Determine the [X, Y] coordinate at the center of the cell enclosing the given text.  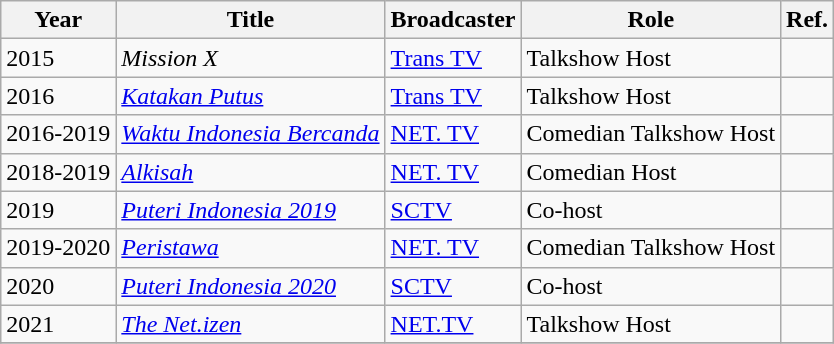
Broadcaster [453, 20]
2015 [58, 58]
2021 [58, 324]
Comedian Host [651, 172]
Peristawa [250, 248]
2019-2020 [58, 248]
2016-2019 [58, 134]
Year [58, 20]
Role [651, 20]
Title [250, 20]
Puteri Indonesia 2020 [250, 286]
2018-2019 [58, 172]
2019 [58, 210]
Waktu Indonesia Bercanda [250, 134]
Katakan Putus [250, 96]
2020 [58, 286]
NET.TV [453, 324]
Alkisah [250, 172]
Puteri Indonesia 2019 [250, 210]
The Net.izen [250, 324]
2016 [58, 96]
Ref. [808, 20]
Mission X [250, 58]
